Capture the cell that displays the provided text and extract its (x, y) central coordinate. 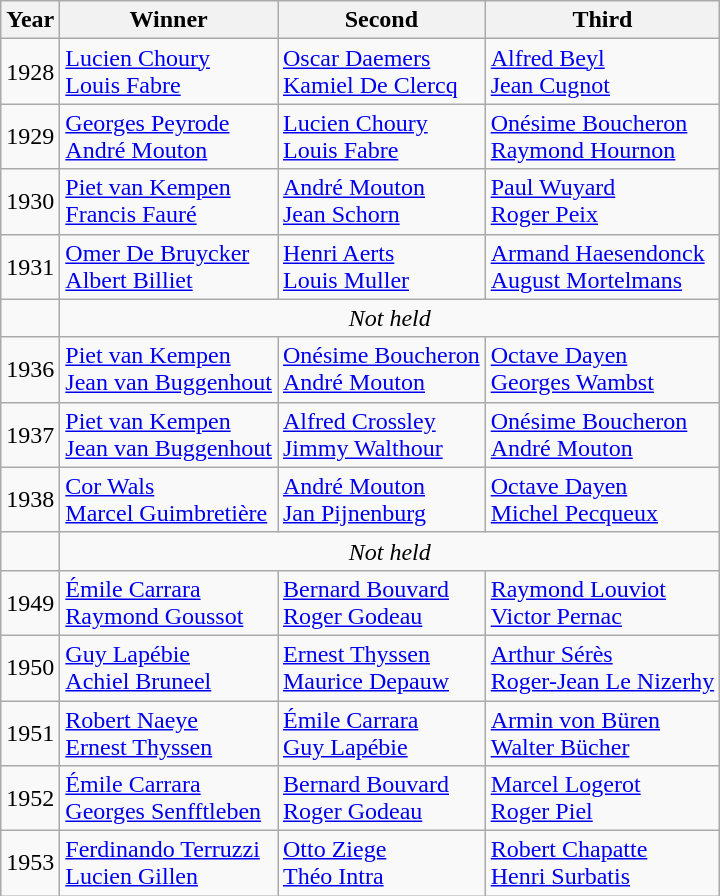
1937 (30, 434)
Marcel Logerot Roger Piel (602, 798)
Georges Peyrode André Mouton (169, 136)
1936 (30, 370)
1949 (30, 602)
Oscar Daemers Kamiel De Clercq (382, 72)
1928 (30, 72)
Ernest Thyssen Maurice Depauw (382, 668)
1952 (30, 798)
Henri Aerts Louis Muller (382, 266)
Otto Ziege Théo Intra (382, 864)
1950 (30, 668)
Armin von Büren Walter Bücher (602, 732)
Year (30, 20)
Cor Wals Marcel Guimbretière (169, 500)
1951 (30, 732)
1938 (30, 500)
Robert Naeye Ernest Thyssen (169, 732)
Omer De Bruycker Albert Billiet (169, 266)
Second (382, 20)
Guy Lapébie Achiel Bruneel (169, 668)
Émile Carrara Guy Lapébie (382, 732)
Ferdinando Terruzzi Lucien Gillen (169, 864)
André Mouton Jan Pijnenburg (382, 500)
Piet van Kempen Francis Fauré (169, 202)
Raymond Louviot Victor Pernac (602, 602)
Émile Carrara Raymond Goussot (169, 602)
Octave Dayen Michel Pecqueux (602, 500)
1930 (30, 202)
1929 (30, 136)
Octave Dayen Georges Wambst (602, 370)
Émile Carrara Georges Senfftleben (169, 798)
Alfred Crossley Jimmy Walthour (382, 434)
Armand Haesendonck August Mortelmans (602, 266)
Alfred Beyl Jean Cugnot (602, 72)
Paul Wuyard Roger Peix (602, 202)
Arthur Sérès Roger-Jean Le Nizerhy (602, 668)
Third (602, 20)
1931 (30, 266)
Onésime Boucheron Raymond Hournon (602, 136)
Robert Chapatte Henri Surbatis (602, 864)
Winner (169, 20)
André Mouton Jean Schorn (382, 202)
1953 (30, 864)
